Identify which cell holds the provided text, then report its (x, y) central coordinate. 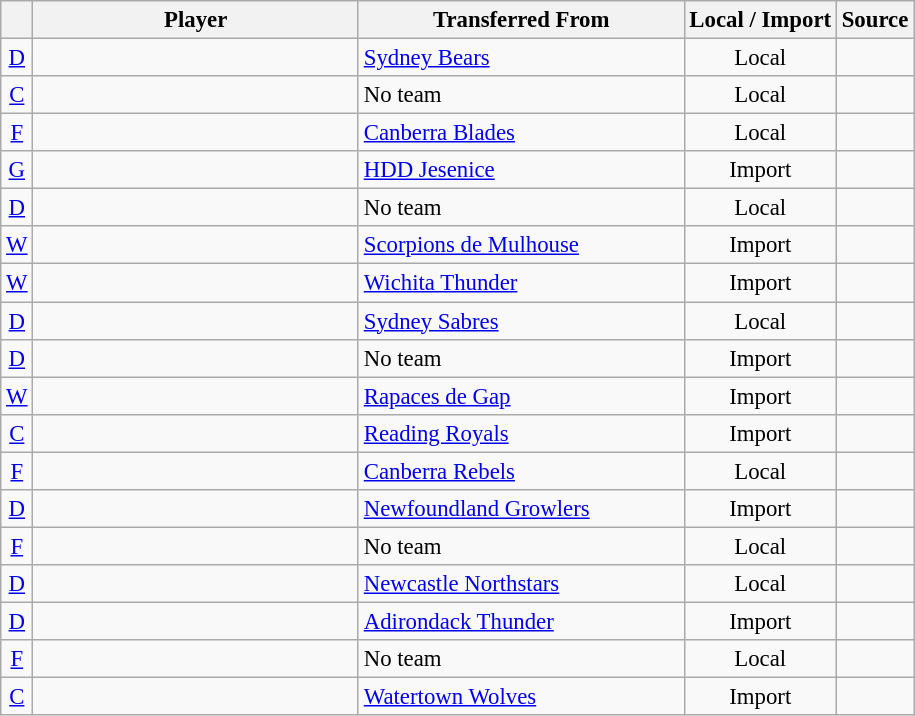
Watertown Wolves (521, 697)
Reading Royals (521, 433)
Wichita Thunder (521, 283)
Local / Import (760, 20)
Sydney Bears (521, 58)
Rapaces de Gap (521, 396)
Newcastle Northstars (521, 584)
Source (874, 20)
Transferred From (521, 20)
Newfoundland Growlers (521, 509)
Adirondack Thunder (521, 621)
Scorpions de Mulhouse (521, 245)
Canberra Blades (521, 133)
Canberra Rebels (521, 471)
Player (196, 20)
HDD Jesenice (521, 170)
Sydney Sabres (521, 321)
G (17, 170)
